Determine the (X, Y) coordinate at the center of the cell enclosing the given text.  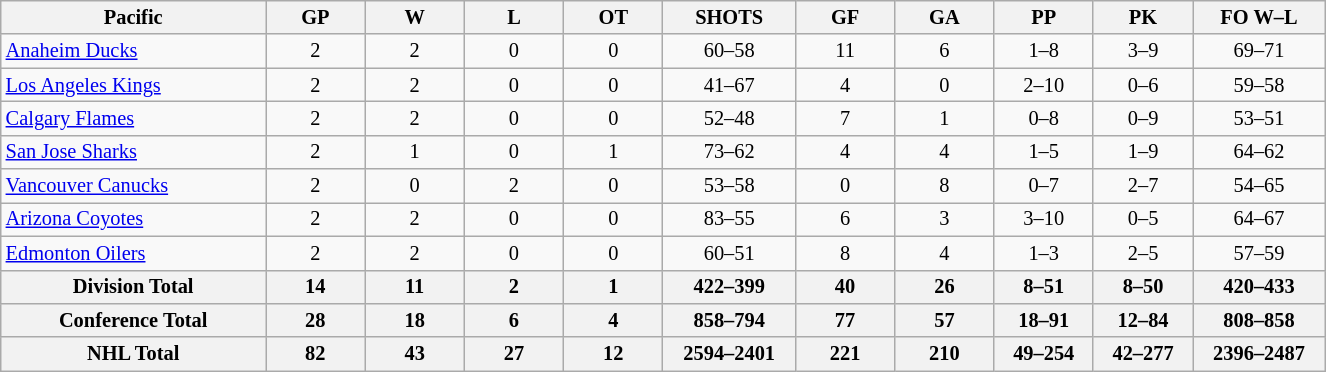
Division Total (134, 287)
49–254 (1044, 354)
Edmonton Oilers (134, 253)
83–55 (729, 219)
Arizona Coyotes (134, 219)
Los Angeles Kings (134, 85)
3–10 (1044, 219)
42–277 (1142, 354)
221 (844, 354)
OT (614, 17)
52–48 (729, 118)
57 (944, 320)
Pacific (134, 17)
Calgary Flames (134, 118)
0–5 (1142, 219)
420–433 (1260, 287)
422–399 (729, 287)
82 (316, 354)
1–9 (1142, 152)
2594–2401 (729, 354)
FO W–L (1260, 17)
3 (944, 219)
San Jose Sharks (134, 152)
808–858 (1260, 320)
12 (614, 354)
1–3 (1044, 253)
GF (844, 17)
53–51 (1260, 118)
L (514, 17)
18 (414, 320)
64–67 (1260, 219)
18–91 (1044, 320)
Conference Total (134, 320)
28 (316, 320)
1–5 (1044, 152)
60–51 (729, 253)
3–9 (1142, 51)
77 (844, 320)
69–71 (1260, 51)
858–794 (729, 320)
0–8 (1044, 118)
0–9 (1142, 118)
GA (944, 17)
53–58 (729, 186)
GP (316, 17)
7 (844, 118)
PP (1044, 17)
59–58 (1260, 85)
2–7 (1142, 186)
57–59 (1260, 253)
0–6 (1142, 85)
Anaheim Ducks (134, 51)
Vancouver Canucks (134, 186)
2–10 (1044, 85)
PK (1142, 17)
12–84 (1142, 320)
60–58 (729, 51)
41–67 (729, 85)
40 (844, 287)
8–50 (1142, 287)
2–5 (1142, 253)
54–65 (1260, 186)
64–62 (1260, 152)
NHL Total (134, 354)
210 (944, 354)
43 (414, 354)
27 (514, 354)
26 (944, 287)
73–62 (729, 152)
2396–2487 (1260, 354)
1–8 (1044, 51)
SHOTS (729, 17)
14 (316, 287)
W (414, 17)
0–7 (1044, 186)
8–51 (1044, 287)
